Extract the [X, Y] coordinate from the center of the cell holding the provided text.  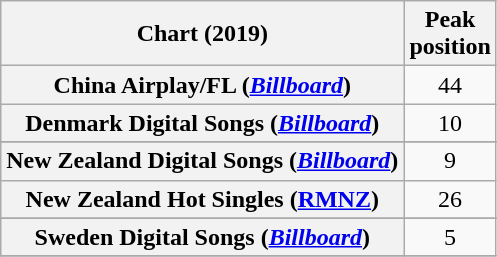
Denmark Digital Songs (Billboard) [202, 123]
9 [450, 161]
Chart (2019) [202, 34]
5 [450, 237]
Peakposition [450, 34]
New Zealand Hot Singles (RMNZ) [202, 199]
26 [450, 199]
Sweden Digital Songs (Billboard) [202, 237]
New Zealand Digital Songs (Billboard) [202, 161]
10 [450, 123]
44 [450, 85]
China Airplay/FL (Billboard) [202, 85]
